Extract the [x, y] coordinate from the center of the cell holding the provided text.  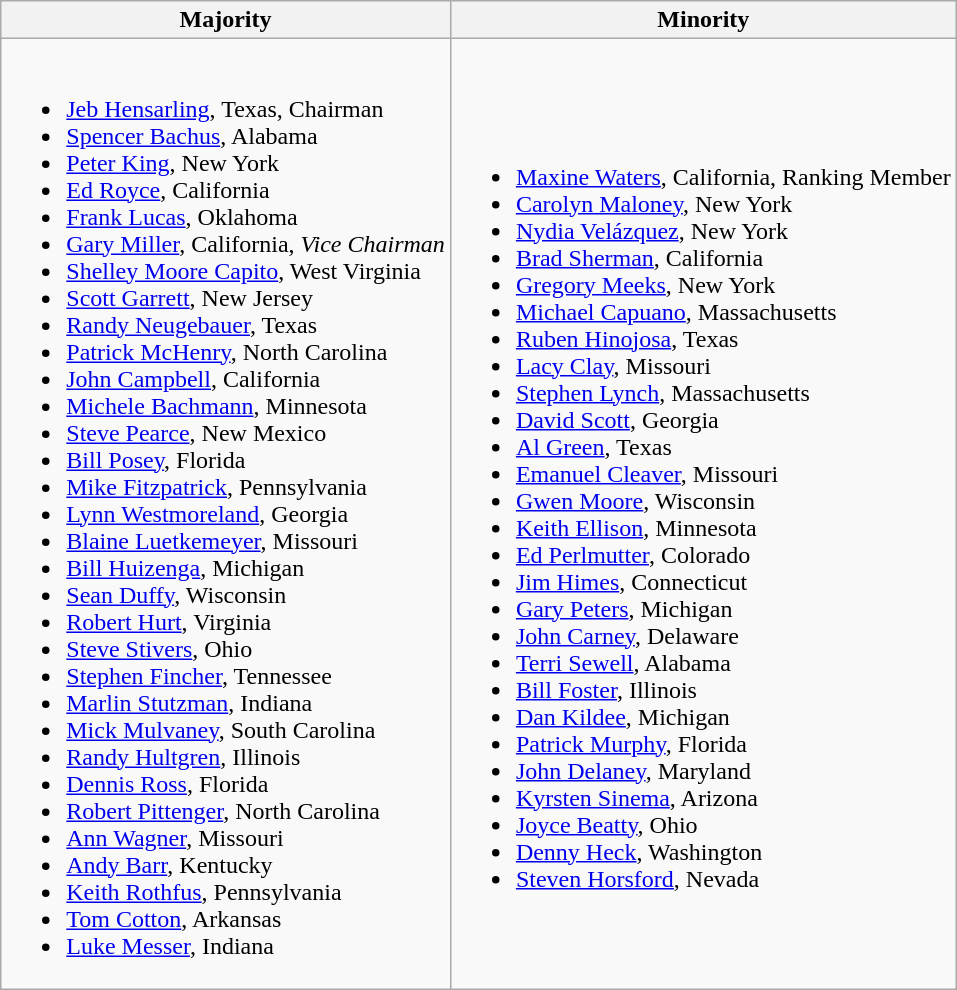
Majority [226, 20]
Minority [703, 20]
